From the cell containing the given text, extract its center point as (x, y) coordinate. 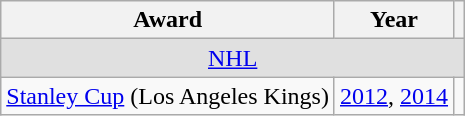
Year (394, 20)
NHL (233, 58)
Award (168, 20)
Stanley Cup (Los Angeles Kings) (168, 96)
2012, 2014 (394, 96)
